Pinpoint the cell where the given text exists, returning its (X, Y) midpoint coordinate. 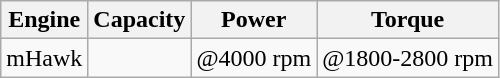
Torque (408, 20)
Engine (44, 20)
@4000 rpm (254, 58)
Capacity (140, 20)
Power (254, 20)
mHawk (44, 58)
@1800-2800 rpm (408, 58)
